Extract the [X, Y] coordinate from the center of the cell holding the provided text.  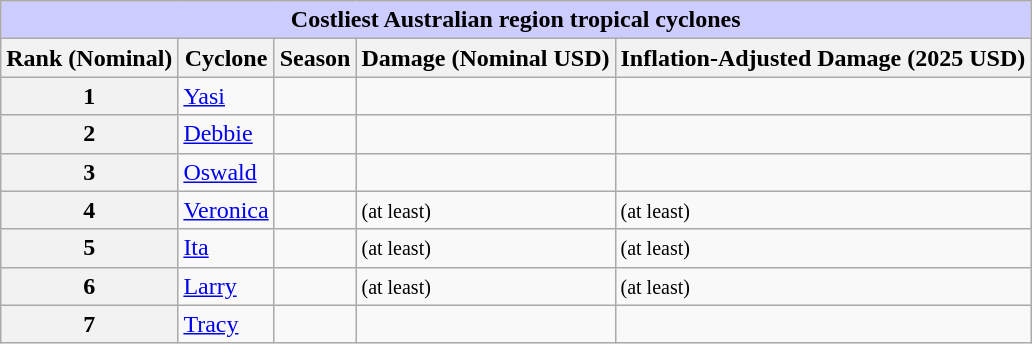
Damage (Nominal USD) [486, 58]
7 [90, 324]
Ita [226, 248]
Cyclone [226, 58]
3 [90, 172]
Veronica [226, 210]
Season [315, 58]
Costliest Australian region tropical cyclones [516, 20]
5 [90, 248]
1 [90, 96]
Oswald [226, 172]
Tracy [226, 324]
Debbie [226, 134]
Inflation-Adjusted Damage (2025 USD) [823, 58]
4 [90, 210]
Yasi [226, 96]
Rank (Nominal) [90, 58]
6 [90, 286]
Larry [226, 286]
2 [90, 134]
